Detect which cell encompasses the target text, then output its (x, y) center coordinate. 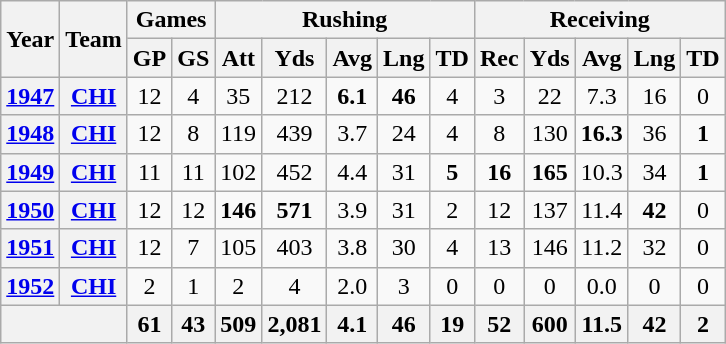
1948 (30, 134)
30 (404, 248)
137 (550, 210)
22 (550, 96)
571 (294, 210)
509 (238, 324)
1951 (30, 248)
Team (94, 39)
36 (654, 134)
Receiving (600, 20)
13 (499, 248)
19 (452, 324)
212 (294, 96)
165 (550, 172)
1952 (30, 286)
600 (550, 324)
43 (194, 324)
16.3 (602, 134)
24 (404, 134)
105 (238, 248)
1950 (30, 210)
6.1 (352, 96)
34 (654, 172)
10.3 (602, 172)
GS (194, 58)
4.1 (352, 324)
52 (499, 324)
2.0 (352, 286)
7.3 (602, 96)
2,081 (294, 324)
403 (294, 248)
Year (30, 39)
11.5 (602, 324)
Rec (499, 58)
32 (654, 248)
4.4 (352, 172)
3.7 (352, 134)
11.2 (602, 248)
119 (238, 134)
452 (294, 172)
Games (170, 20)
439 (294, 134)
1949 (30, 172)
1947 (30, 96)
11.4 (602, 210)
7 (194, 248)
130 (550, 134)
102 (238, 172)
5 (452, 172)
3.9 (352, 210)
35 (238, 96)
0.0 (602, 286)
Att (238, 58)
3.8 (352, 248)
Rushing (345, 20)
GP (149, 58)
61 (149, 324)
